Locate the cell with the specified text and output its (X, Y) center coordinate. 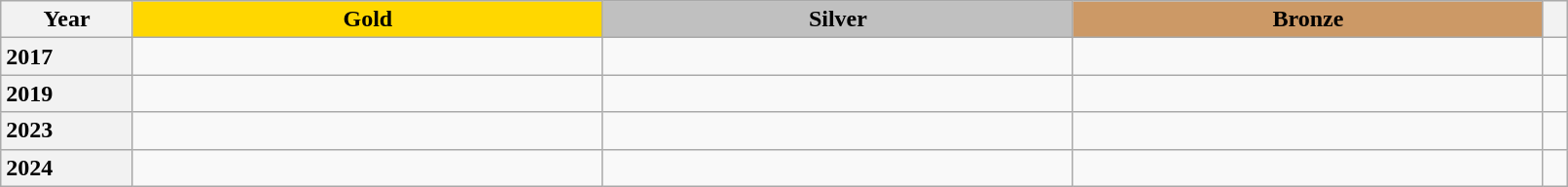
Bronze (1308, 19)
2017 (67, 56)
Gold (368, 19)
2023 (67, 131)
Year (67, 19)
2024 (67, 168)
2019 (67, 93)
Silver (837, 19)
